For the text-containing cell, return its midpoint in [X, Y] coordinate format. 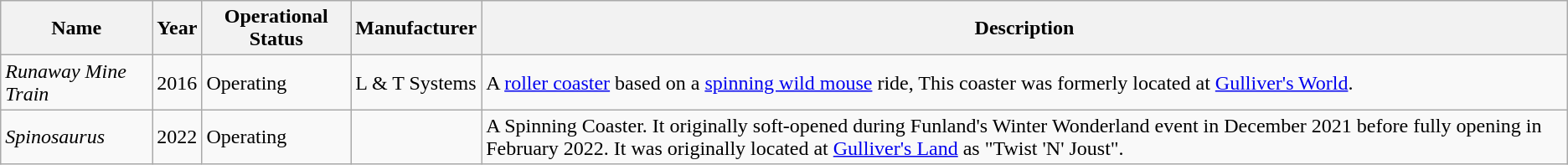
Description [1025, 28]
Operational Status [276, 28]
2016 [178, 82]
Spinosaurus [77, 137]
Manufacturer [416, 28]
Runaway Mine Train [77, 82]
Year [178, 28]
2022 [178, 137]
L & T Systems [416, 82]
A roller coaster based on a spinning wild mouse ride, This coaster was formerly located at Gulliver's World. [1025, 82]
Name [77, 28]
